Output the (x, y) coordinate of the center of the cell containing the given text.  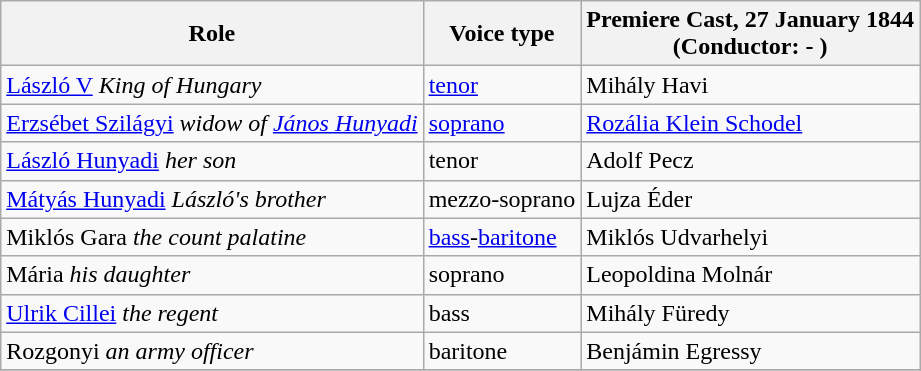
Erzsébet Szilágyi widow of János Hunyadi (212, 123)
bass (502, 313)
Role (212, 34)
Benjámin Egressy (750, 351)
Mihály Havi (750, 85)
Premiere Cast, 27 January 1844(Conductor: - ) (750, 34)
Mihály Füredy (750, 313)
László Hunyadi her son (212, 161)
bass-baritone (502, 237)
Mária his daughter (212, 275)
Mátyás Hunyadi László's brother (212, 199)
Lujza Éder (750, 199)
Voice type (502, 34)
Miklós Gara the count palatine (212, 237)
László V King of Hungary (212, 85)
Rozália Klein Schodel (750, 123)
Rozgonyi an army officer (212, 351)
Ulrik Cillei the regent (212, 313)
Miklós Udvarhelyi (750, 237)
Adolf Pecz (750, 161)
baritone (502, 351)
Leopoldina Molnár (750, 275)
mezzo-soprano (502, 199)
